Capture the cell that displays the provided text and extract its (x, y) central coordinate. 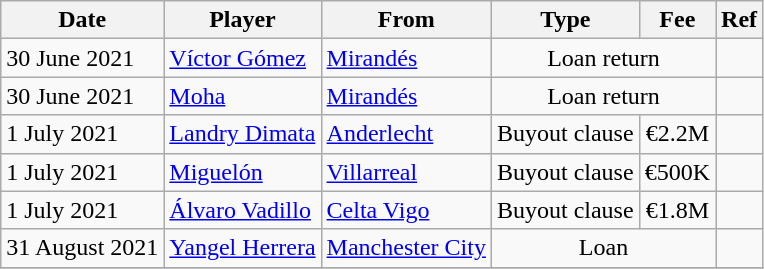
Manchester City (406, 248)
31 August 2021 (82, 248)
Álvaro Vadillo (242, 210)
Víctor Gómez (242, 58)
Celta Vigo (406, 210)
Fee (677, 20)
Type (565, 20)
Anderlecht (406, 134)
Ref (740, 20)
€1.8M (677, 210)
Player (242, 20)
€500K (677, 172)
Moha (242, 96)
Loan (603, 248)
Date (82, 20)
Landry Dimata (242, 134)
Yangel Herrera (242, 248)
Miguelón (242, 172)
From (406, 20)
€2.2M (677, 134)
Villarreal (406, 172)
